Return the (X, Y) coordinate for the center point of the cell that contains the specified text.  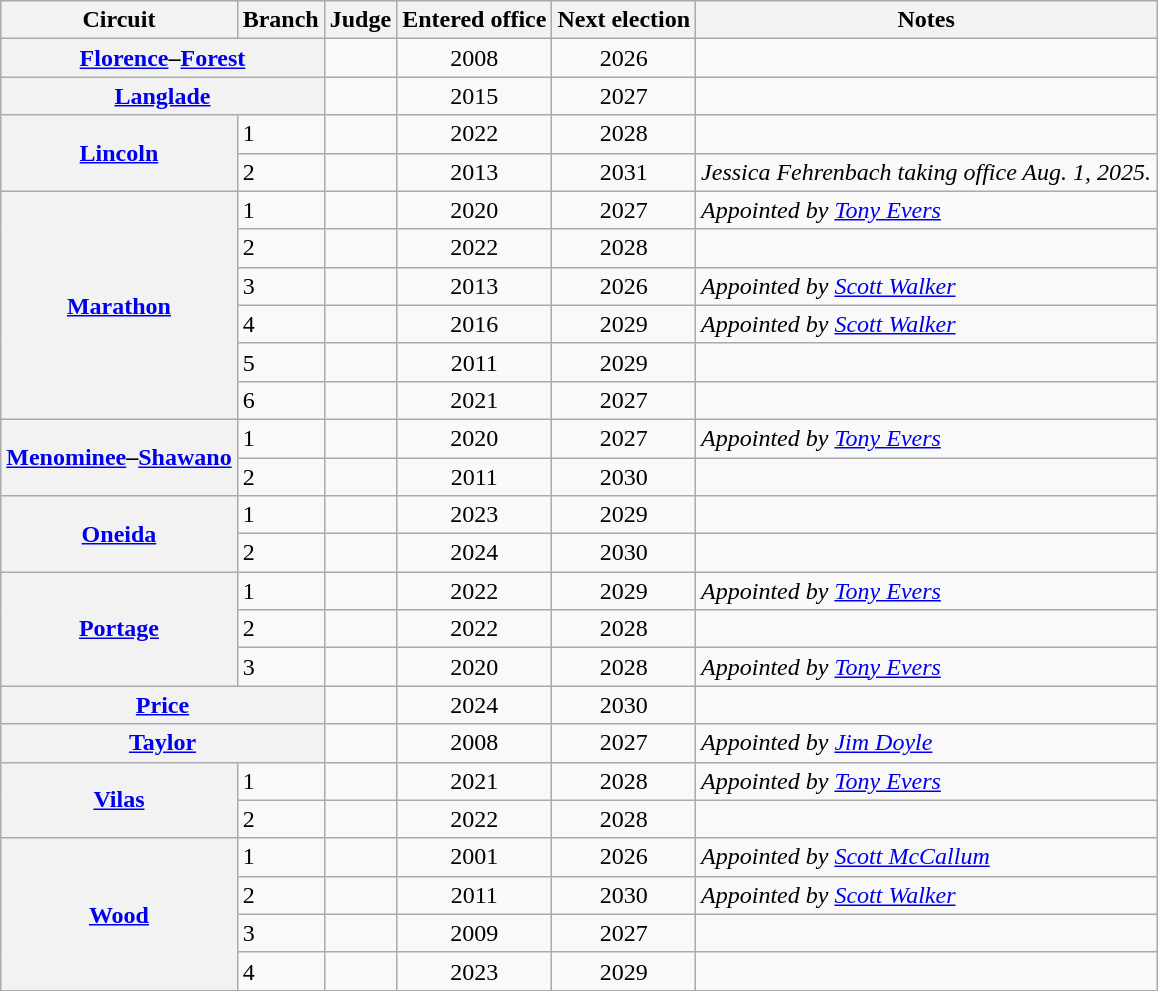
6 (280, 400)
Portage (119, 629)
Appointed by Jim Doyle (926, 743)
5 (280, 362)
Wood (119, 914)
Price (162, 705)
Florence–Forest (162, 58)
2031 (624, 172)
Jessica Fehrenbach taking office Aug. 1, 2025. (926, 172)
Menominee–Shawano (119, 457)
Oneida (119, 534)
2015 (474, 96)
Notes (926, 20)
Judge (360, 20)
Circuit (119, 20)
Langlade (162, 96)
2009 (474, 933)
Marathon (119, 305)
Branch (280, 20)
2016 (474, 324)
Entered office (474, 20)
Next election (624, 20)
Appointed by Scott McCallum (926, 857)
2001 (474, 857)
Vilas (119, 800)
Taylor (162, 743)
Lincoln (119, 153)
